Identify which cell holds the provided text, then report its (x, y) central coordinate. 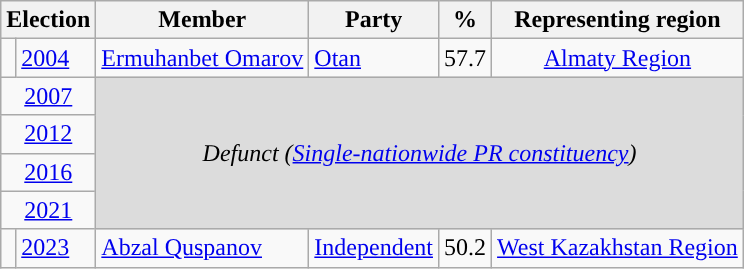
Ermuhanbet Omarov (202, 58)
Representing region (618, 20)
2021 (48, 210)
2004 (56, 58)
Member (202, 20)
Party (374, 20)
% (464, 20)
57.7 (464, 58)
Almaty Region (618, 58)
50.2 (464, 248)
Election (48, 20)
West Kazakhstan Region (618, 248)
Abzal Quspanov (202, 248)
2012 (48, 134)
Otan (374, 58)
2007 (48, 96)
2016 (48, 172)
Defunct (Single-nationwide PR constituency) (420, 153)
Independent (374, 248)
2023 (56, 248)
